Determine the (x, y) coordinate at the center of the cell enclosing the given text.  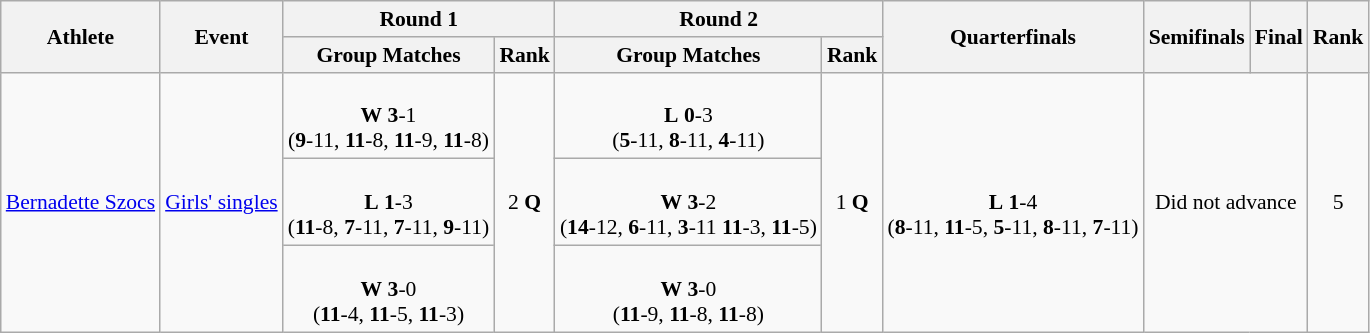
Final (1279, 36)
Girls' singles (222, 202)
Athlete (80, 36)
L 0-3 (5-11, 8-11, 4-11) (688, 116)
W 3-0 (11-4, 11-5, 11-3) (389, 290)
W 3-1 (9-11, 11-8, 11-9, 11-8) (389, 116)
Event (222, 36)
Did not advance (1226, 202)
W 3-0 (11-9, 11-8, 11-8) (688, 290)
Round 1 (419, 19)
Quarterfinals (1012, 36)
2 Q (524, 202)
L 1-4 (8-11, 11-5, 5-11, 8-11, 7-11) (1012, 202)
W 3-2 (14-12, 6-11, 3-11 11-3, 11-5) (688, 202)
L 1-3 (11-8, 7-11, 7-11, 9-11) (389, 202)
Round 2 (719, 19)
5 (1338, 202)
1 Q (852, 202)
Semifinals (1197, 36)
Bernadette Szocs (80, 202)
